Determine the [X, Y] coordinate at the center of the cell enclosing the given text.  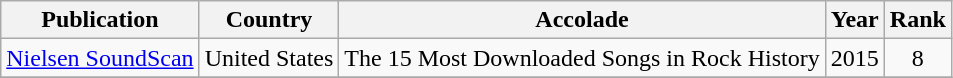
United States [269, 58]
Nielsen SoundScan [100, 58]
8 [918, 58]
Rank [918, 20]
2015 [854, 58]
Accolade [582, 20]
Country [269, 20]
Publication [100, 20]
Year [854, 20]
The 15 Most Downloaded Songs in Rock History [582, 58]
